Return [x, y] of the center of cell containing provided text 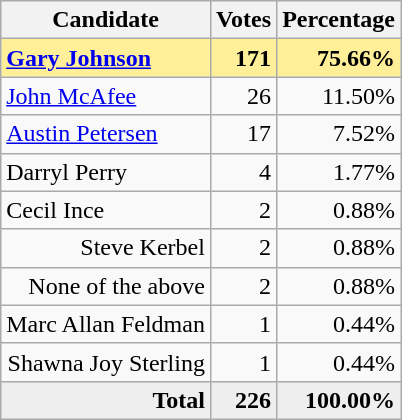
1.77% [339, 172]
Darryl Perry [106, 172]
Candidate [106, 20]
17 [243, 134]
Votes [243, 20]
Marc Allan Feldman [106, 324]
226 [243, 400]
4 [243, 172]
7.52% [339, 134]
75.66% [339, 58]
11.50% [339, 96]
26 [243, 96]
John McAfee [106, 96]
171 [243, 58]
None of the above [106, 286]
Austin Petersen [106, 134]
Total [106, 400]
Gary Johnson [106, 58]
100.00% [339, 400]
Steve Kerbel [106, 248]
Shawna Joy Sterling [106, 362]
Percentage [339, 20]
Cecil Ince [106, 210]
